Extract the [x, y] coordinate from the center of the cell holding the provided text.  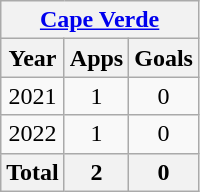
Cape Verde [100, 20]
Goals [164, 58]
2 [96, 172]
2022 [33, 134]
Apps [96, 58]
Year [33, 58]
Total [33, 172]
2021 [33, 96]
